Extract the (X, Y) coordinate from the center of the cell holding the provided text.  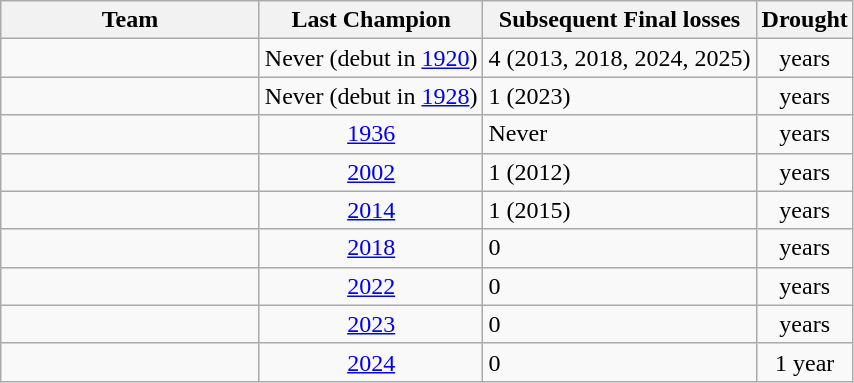
Drought (804, 20)
1 (2023) (620, 96)
1 (2012) (620, 172)
1936 (371, 134)
2014 (371, 210)
2023 (371, 324)
Last Champion (371, 20)
1 year (804, 362)
Subsequent Final losses (620, 20)
Never (debut in 1920) (371, 58)
Never (debut in 1928) (371, 96)
4 (2013, 2018, 2024, 2025) (620, 58)
1 (2015) (620, 210)
Never (620, 134)
2022 (371, 286)
2002 (371, 172)
2018 (371, 248)
Team (130, 20)
2024 (371, 362)
